Capture the cell that displays the provided text and extract its (x, y) central coordinate. 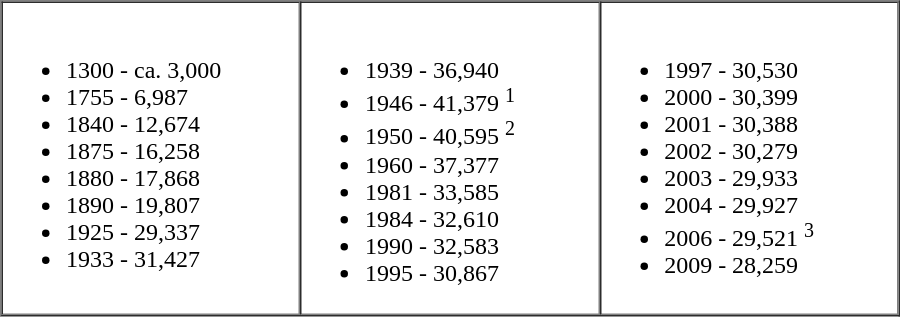
1939 - 36,9401946 - 41,379 11950 - 40,595 21960 - 37,3771981 - 33,5851984 - 32,6101990 - 32,5831995 - 30,867 (450, 158)
1300 - ca. 3,0001755 - 6,9871840 - 12,6741875 - 16,2581880 - 17,8681890 - 19,8071925 - 29,3371933 - 31,427 (152, 158)
1997 - 30,5302000 - 30,3992001 - 30,3882002 - 30,2792003 - 29,9332004 - 29,9272006 - 29,521 32009 - 28,259 (750, 158)
